Extract the (X, Y) coordinate from the center of the cell holding the provided text.  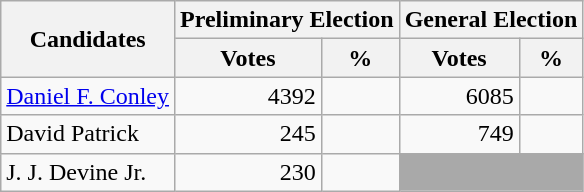
4392 (248, 96)
245 (248, 134)
Candidates (88, 39)
J. J. Devine Jr. (88, 172)
230 (248, 172)
749 (459, 134)
Preliminary Election (288, 20)
6085 (459, 96)
General Election (491, 20)
David Patrick (88, 134)
Daniel F. Conley (88, 96)
